Scan for the cell matching the given text and deliver its [X, Y] coordinate at center. 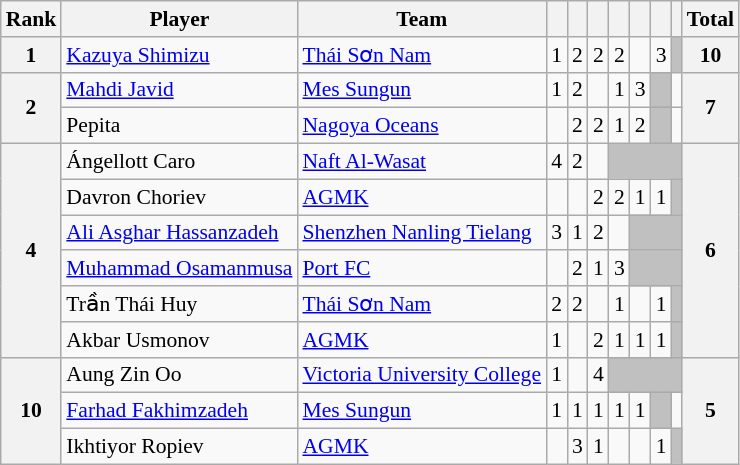
5 [710, 410]
Trần Thái Huy [179, 304]
Nagoya Oceans [422, 126]
Team [422, 19]
Player [179, 19]
Akbar Usmonov [179, 340]
Kazuya Shimizu [179, 55]
7 [710, 108]
Davron Choriev [179, 197]
Mahdi Javid [179, 90]
Farhad Fakhimzadeh [179, 411]
Shenzhen Nanling Tielang [422, 233]
Port FC [422, 269]
Ikhtiyor Ropiev [179, 447]
Naft Al-Wasat [422, 162]
Muhammad Osamanmusa [179, 269]
Pepita [179, 126]
Total [710, 19]
Victoria University College [422, 375]
Ali Asghar Hassanzadeh [179, 233]
6 [710, 251]
Rank [32, 19]
Aung Zin Oo [179, 375]
Ángellott Caro [179, 162]
